Locate the cell with the specified text and output its [X, Y] center coordinate. 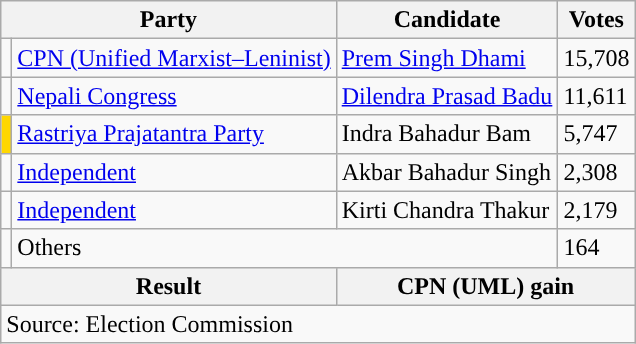
Akbar Bahadur Singh [447, 172]
Others [285, 248]
Source: Election Commission [318, 324]
Party [168, 20]
Rastriya Prajatantra Party [174, 134]
15,708 [596, 58]
2,308 [596, 172]
Dilendra Prasad Badu [447, 96]
Kirti Chandra Thakur [447, 210]
5,747 [596, 134]
Nepali Congress [174, 96]
Votes [596, 20]
Indra Bahadur Bam [447, 134]
Candidate [447, 20]
Prem Singh Dhami [447, 58]
2,179 [596, 210]
CPN (UML) gain [486, 286]
CPN (Unified Marxist–Leninist) [174, 58]
11,611 [596, 96]
Result [168, 286]
164 [596, 248]
